Output the [x, y] coordinate of the center of the cell containing the given text.  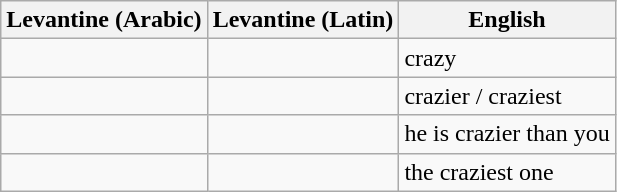
he is crazier than you [507, 134]
Levantine (Latin) [303, 20]
crazy [507, 58]
Levantine (Arabic) [104, 20]
crazier / craziest [507, 96]
the craziest one [507, 172]
English [507, 20]
